Scan for the cell matching the given text and deliver its [X, Y] coordinate at center. 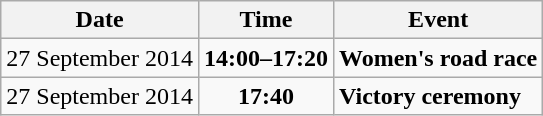
Women's road race [438, 58]
Victory ceremony [438, 96]
17:40 [266, 96]
Time [266, 20]
Event [438, 20]
14:00–17:20 [266, 58]
Date [100, 20]
